Extract the (x, y) coordinate from the center of the cell holding the provided text.  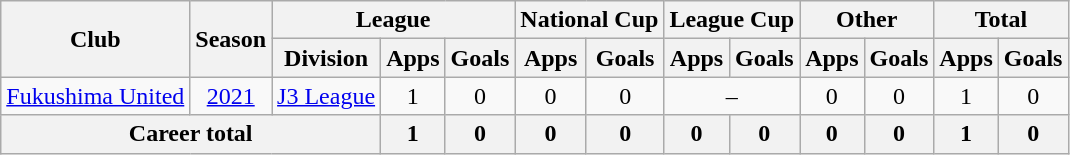
Career total (191, 134)
Total (1001, 20)
2021 (231, 96)
Division (326, 58)
League Cup (732, 20)
National Cup (590, 20)
– (732, 96)
Other (867, 20)
Season (231, 39)
Club (96, 39)
Fukushima United (96, 96)
League (394, 20)
J3 League (326, 96)
